Provide the [x, y] coordinate of the cell's center where the given text is located.  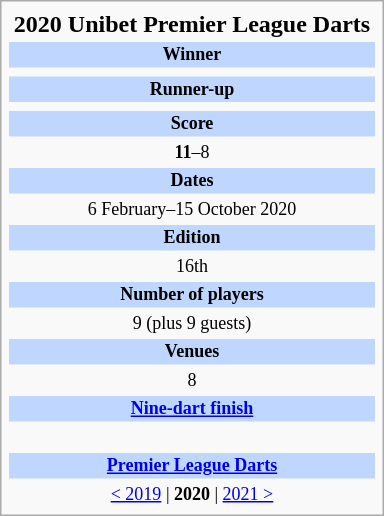
6 February–15 October 2020 [192, 210]
Score [192, 124]
2020 Unibet Premier League Darts [192, 24]
Premier League Darts [192, 466]
8 [192, 381]
< 2019 | 2020 | 2021 > [192, 495]
Venues [192, 352]
16th [192, 267]
Winner [192, 55]
Runner-up [192, 90]
9 (plus 9 guests) [192, 324]
Edition [192, 238]
11–8 [192, 153]
Dates [192, 181]
Number of players [192, 295]
Nine-dart finish [192, 409]
